Output the (X, Y) coordinate of the center of the cell containing the given text.  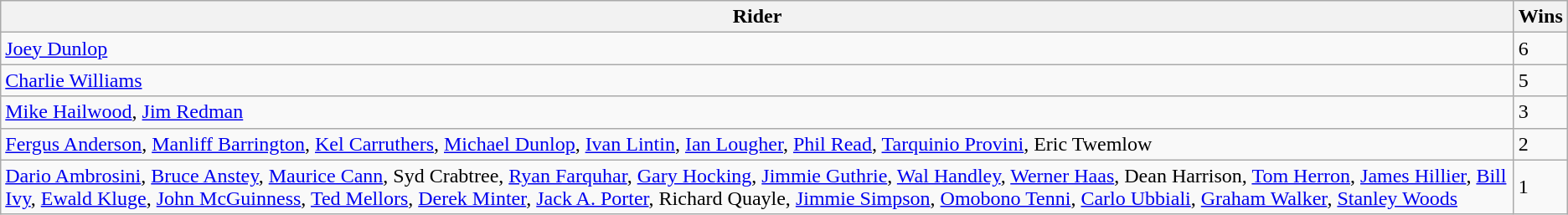
Charlie Williams (757, 80)
5 (1540, 80)
3 (1540, 112)
Joey Dunlop (757, 49)
2 (1540, 144)
6 (1540, 49)
1 (1540, 187)
Mike Hailwood, Jim Redman (757, 112)
Wins (1540, 17)
Fergus Anderson, Manliff Barrington, Kel Carruthers, Michael Dunlop, Ivan Lintin, Ian Lougher, Phil Read, Tarquinio Provini, Eric Twemlow (757, 144)
Rider (757, 17)
